Detect which cell encompasses the target text, then output its [x, y] center coordinate. 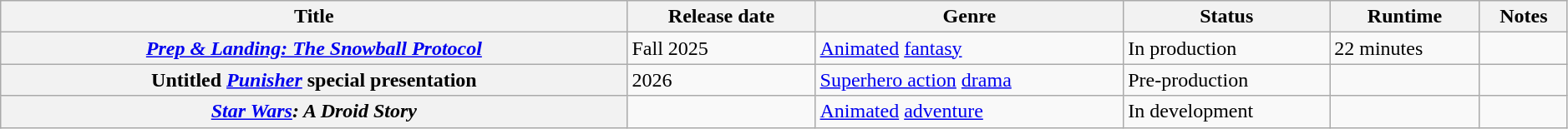
22 minutes [1405, 48]
2026 [722, 80]
Animated fantasy [969, 48]
In production [1226, 48]
Animated adventure [969, 112]
Prep & Landing: The Snowball Protocol [314, 48]
Superhero action drama [969, 80]
Release date [722, 17]
Runtime [1405, 17]
Notes [1524, 17]
Title [314, 17]
Untitled Punisher special presentation [314, 80]
Star Wars: A Droid Story [314, 112]
Pre-production [1226, 80]
In development [1226, 112]
Status [1226, 17]
Genre [969, 17]
Fall 2025 [722, 48]
